Provide the [x, y] coordinate of the cell's center where the given text is located.  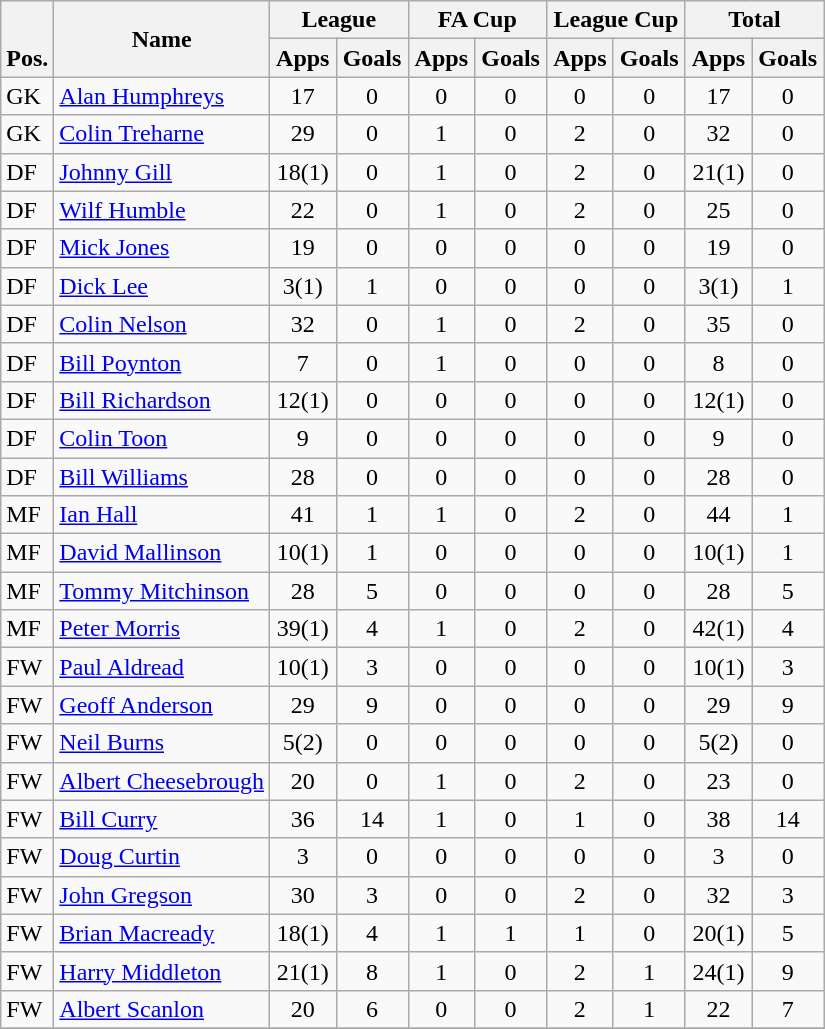
Bill Williams [162, 477]
Albert Scanlon [162, 1009]
36 [302, 819]
35 [718, 324]
38 [718, 819]
Neil Burns [162, 743]
24(1) [718, 971]
League Cup [616, 20]
30 [302, 895]
Mick Jones [162, 248]
Bill Poynton [162, 362]
Geoff Anderson [162, 705]
Name [162, 39]
Harry Middleton [162, 971]
David Mallinson [162, 553]
Alan Humphreys [162, 96]
Tommy Mitchinson [162, 591]
6 [372, 1009]
Wilf Humble [162, 210]
John Gregson [162, 895]
41 [302, 515]
Colin Treharne [162, 134]
42(1) [718, 629]
Doug Curtin [162, 857]
44 [718, 515]
Peter Morris [162, 629]
Bill Curry [162, 819]
Bill Richardson [162, 400]
League [338, 20]
FA Cup [478, 20]
Johnny Gill [162, 172]
Total [754, 20]
Brian Macready [162, 933]
Ian Hall [162, 515]
Albert Cheesebrough [162, 781]
25 [718, 210]
Colin Toon [162, 438]
20(1) [718, 933]
Dick Lee [162, 286]
23 [718, 781]
Colin Nelson [162, 324]
39(1) [302, 629]
Paul Aldread [162, 667]
Pos. [28, 39]
